For the text-containing cell, return its midpoint in [X, Y] coordinate format. 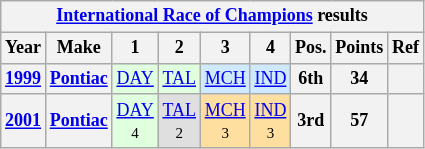
Ref [406, 48]
International Race of Champions results [212, 16]
TAL2 [179, 121]
IND3 [270, 121]
6th [311, 78]
Year [24, 48]
57 [360, 121]
DAY [135, 78]
TAL [179, 78]
DAY4 [135, 121]
MCH3 [225, 121]
3 [225, 48]
34 [360, 78]
1 [135, 48]
1999 [24, 78]
Make [78, 48]
MCH [225, 78]
IND [270, 78]
Pos. [311, 48]
2 [179, 48]
Points [360, 48]
2001 [24, 121]
4 [270, 48]
3rd [311, 121]
